Locate the cell with the specified text and output its [X, Y] center coordinate. 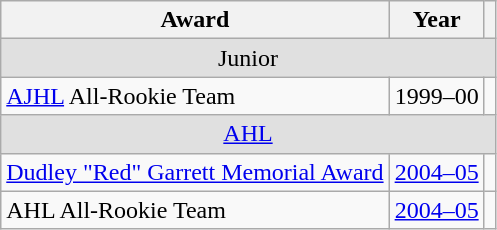
AHL [248, 134]
AJHL All-Rookie Team [195, 96]
Year [436, 20]
Junior [248, 58]
1999–00 [436, 96]
Dudley "Red" Garrett Memorial Award [195, 172]
Award [195, 20]
AHL All-Rookie Team [195, 210]
